Capture the cell that displays the provided text and extract its (X, Y) central coordinate. 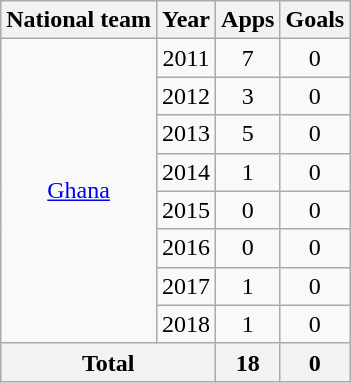
2013 (186, 134)
18 (248, 362)
National team (79, 20)
Apps (248, 20)
Ghana (79, 191)
Goals (315, 20)
7 (248, 58)
3 (248, 96)
2014 (186, 172)
2016 (186, 248)
2012 (186, 96)
Year (186, 20)
Total (108, 362)
2011 (186, 58)
2017 (186, 286)
2018 (186, 324)
2015 (186, 210)
5 (248, 134)
